Identify which cell holds the provided text, then report its [X, Y] central coordinate. 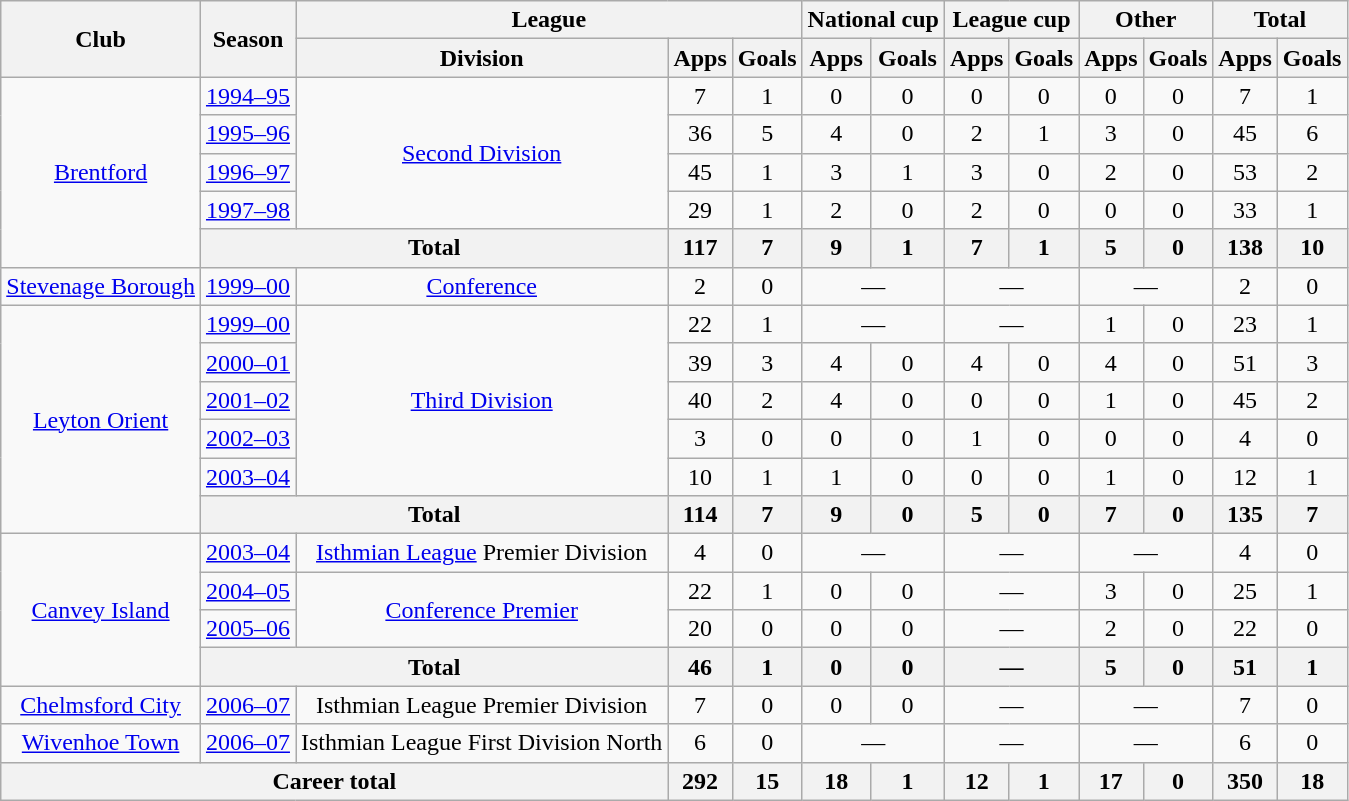
117 [700, 248]
Club [101, 39]
33 [1245, 210]
Division [482, 58]
292 [700, 781]
2002–03 [248, 438]
39 [700, 362]
Season [248, 39]
40 [700, 400]
23 [1245, 324]
2005–06 [248, 629]
Isthmian League First Division North [482, 743]
2004–05 [248, 591]
Brentford [101, 172]
Leyton Orient [101, 419]
League cup [1011, 20]
135 [1245, 515]
25 [1245, 591]
National cup [873, 20]
17 [1111, 781]
36 [700, 134]
350 [1245, 781]
Career total [334, 781]
Conference Premier [482, 610]
1995–96 [248, 134]
138 [1245, 248]
2000–01 [248, 362]
1994–95 [248, 96]
1997–98 [248, 210]
Chelmsford City [101, 705]
1996–97 [248, 172]
Stevenage Borough [101, 286]
53 [1245, 172]
20 [700, 629]
Other [1146, 20]
Canvey Island [101, 610]
Conference [482, 286]
2001–02 [248, 400]
Second Division [482, 153]
29 [700, 210]
Third Division [482, 400]
Wivenhoe Town [101, 743]
114 [700, 515]
15 [767, 781]
46 [700, 667]
League [550, 20]
